Identify which cell holds the provided text, then report its [X, Y] central coordinate. 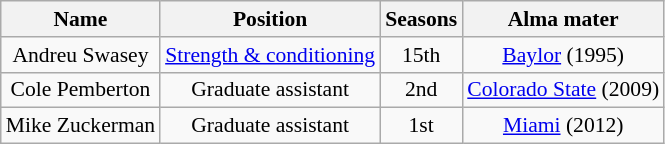
Colorado State (2009) [563, 90]
Mike Zuckerman [80, 126]
Baylor (1995) [563, 55]
Andreu Swasey [80, 55]
1st [421, 126]
Strength & conditioning [270, 55]
Cole Pemberton [80, 90]
Position [270, 19]
Seasons [421, 19]
15th [421, 55]
Alma mater [563, 19]
Miami (2012) [563, 126]
2nd [421, 90]
Name [80, 19]
